Extract the (X, Y) coordinate from the center of the cell holding the provided text.  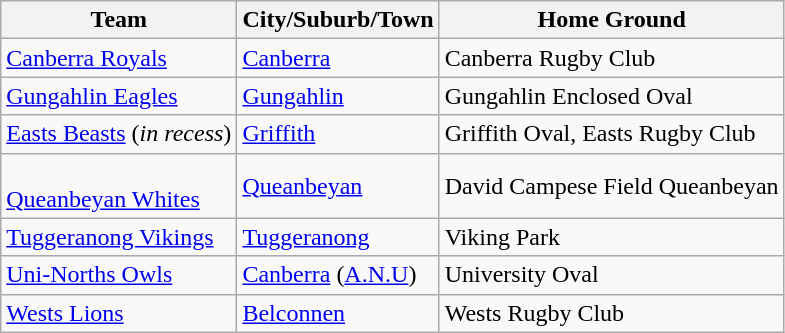
Canberra (338, 58)
Griffith (338, 134)
Gungahlin Eagles (119, 96)
Canberra Rugby Club (612, 58)
Gungahlin (338, 96)
Wests Lions (119, 313)
Home Ground (612, 20)
Canberra Royals (119, 58)
Queanbeyan Whites (119, 186)
City/Suburb/Town (338, 20)
Canberra (A.N.U) (338, 275)
David Campese Field Queanbeyan (612, 186)
Easts Beasts (in recess) (119, 134)
Tuggeranong Vikings (119, 237)
Viking Park (612, 237)
Gungahlin Enclosed Oval (612, 96)
University Oval (612, 275)
Griffith Oval, Easts Rugby Club (612, 134)
Team (119, 20)
Tuggeranong (338, 237)
Uni-Norths Owls (119, 275)
Queanbeyan (338, 186)
Wests Rugby Club (612, 313)
Belconnen (338, 313)
